From the cell containing the given text, extract its center point as [X, Y] coordinate. 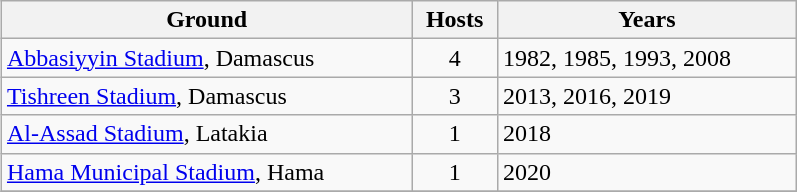
4 [455, 58]
Ground [206, 20]
2020 [646, 172]
2018 [646, 134]
Years [646, 20]
Hosts [455, 20]
Al-Assad Stadium, Latakia [206, 134]
2013, 2016, 2019 [646, 96]
Abbasiyyin Stadium, Damascus [206, 58]
Tishreen Stadium, Damascus [206, 96]
3 [455, 96]
Hama Municipal Stadium, Hama [206, 172]
1982, 1985, 1993, 2008 [646, 58]
